Pinpoint the cell where the given text exists, returning its [x, y] midpoint coordinate. 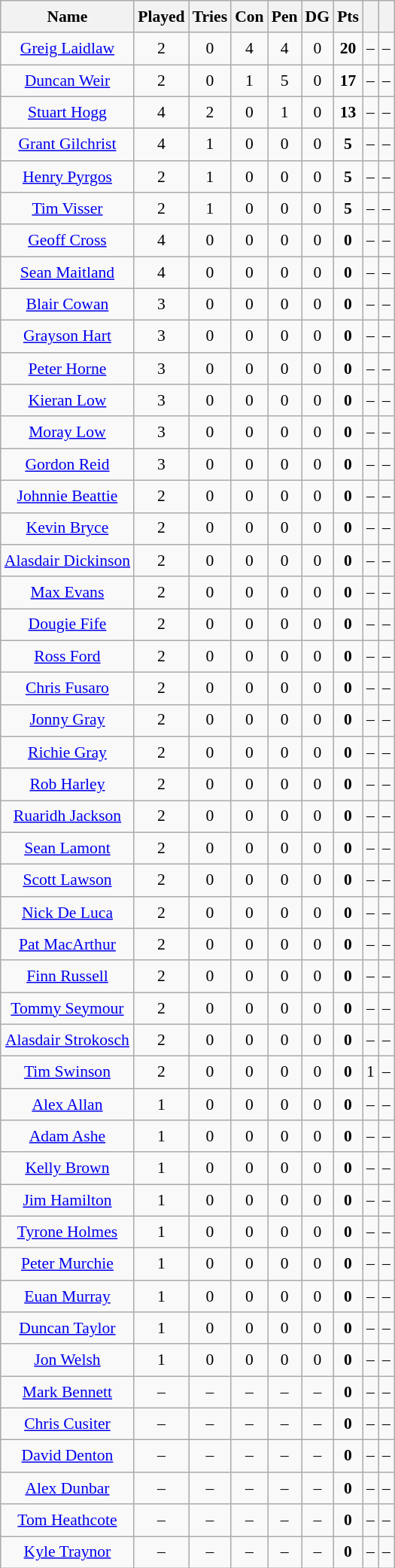
Alex Dunbar [68, 1488]
Alex Allan [68, 1105]
Finn Russell [68, 977]
Kelly Brown [68, 1169]
Tim Visser [68, 209]
Jim Hamilton [68, 1201]
Euan Murray [68, 1297]
Chris Fusaro [68, 689]
DG [318, 17]
Grant Gilchrist [68, 144]
Tim Swinson [68, 1073]
Ruaridh Jackson [68, 817]
Tries [210, 17]
Scott Lawson [68, 880]
Name [68, 17]
Pts [348, 17]
Nick De Luca [68, 913]
Alasdair Dickinson [68, 561]
Pen [284, 17]
Duncan Taylor [68, 1329]
Kevin Bryce [68, 528]
Alasdair Strokosch [68, 1041]
Con [250, 17]
Henry Pyrgos [68, 178]
David Denton [68, 1457]
Dougie Fife [68, 624]
Jon Welsh [68, 1360]
Greig Laidlaw [68, 50]
Moray Low [68, 433]
Stuart Hogg [68, 113]
Tommy Seymour [68, 1008]
Geoff Cross [68, 241]
Grayson Hart [68, 337]
Sean Maitland [68, 272]
Tom Heathcote [68, 1520]
Ross Ford [68, 656]
Blair Cowan [68, 305]
Chris Cusiter [68, 1425]
17 [348, 81]
Rob Harley [68, 786]
Tyrone Holmes [68, 1232]
Richie Gray [68, 752]
Pat MacArthur [68, 945]
Max Evans [68, 593]
Mark Bennett [68, 1392]
Gordon Reid [68, 465]
13 [348, 113]
Jonny Gray [68, 721]
Adam Ashe [68, 1136]
20 [348, 50]
Peter Horne [68, 369]
Duncan Weir [68, 81]
Peter Murchie [68, 1264]
Sean Lamont [68, 849]
Kieran Low [68, 400]
Johnnie Beattie [68, 497]
Played [161, 17]
